From the cell containing the given text, extract its center point as (x, y) coordinate. 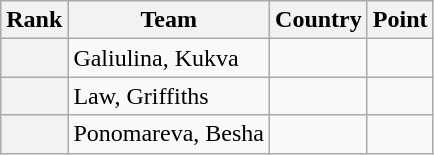
Point (400, 20)
Country (319, 20)
Rank (34, 20)
Ponomareva, Besha (169, 134)
Galiulina, Kukva (169, 58)
Team (169, 20)
Law, Griffiths (169, 96)
